Extract the (X, Y) coordinate from the center of the cell holding the provided text.  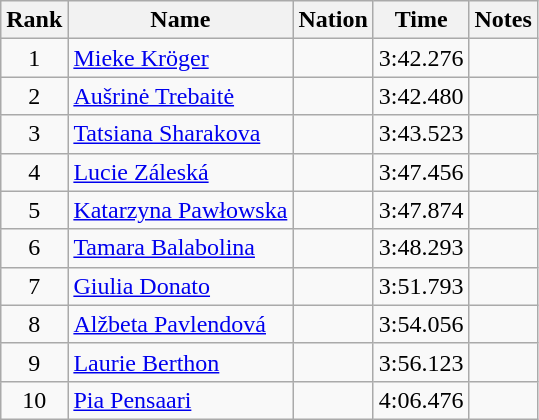
3:48.293 (421, 248)
3:51.793 (421, 286)
1 (34, 58)
Tatsiana Sharakova (180, 134)
10 (34, 400)
8 (34, 324)
3 (34, 134)
6 (34, 248)
Alžbeta Pavlendová (180, 324)
5 (34, 210)
2 (34, 96)
Rank (34, 20)
3:42.480 (421, 96)
3:42.276 (421, 58)
3:47.874 (421, 210)
9 (34, 362)
4 (34, 172)
3:56.123 (421, 362)
3:54.056 (421, 324)
Time (421, 20)
Notes (503, 20)
Pia Pensaari (180, 400)
3:43.523 (421, 134)
Mieke Kröger (180, 58)
7 (34, 286)
Nation (333, 20)
Name (180, 20)
Laurie Berthon (180, 362)
Giulia Donato (180, 286)
3:47.456 (421, 172)
Aušrinė Trebaitė (180, 96)
4:06.476 (421, 400)
Tamara Balabolina (180, 248)
Lucie Záleská (180, 172)
Katarzyna Pawłowska (180, 210)
